From the cell containing the given text, extract its center point as (X, Y) coordinate. 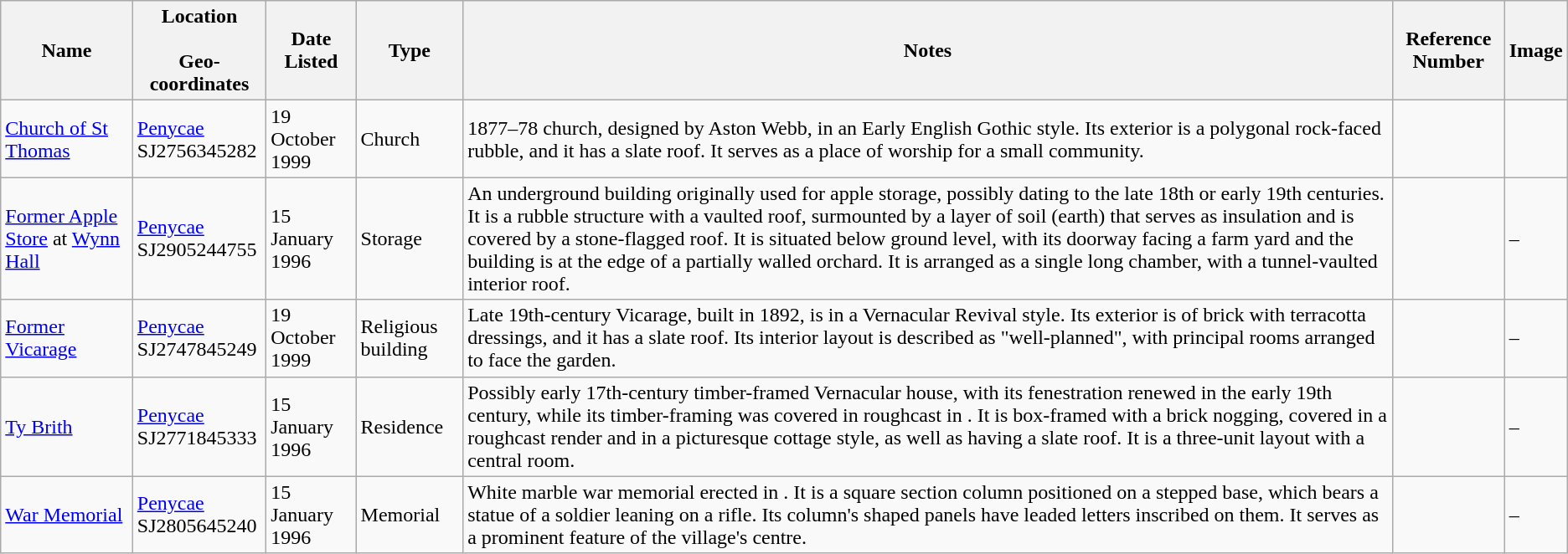
Former Apple Store at Wynn Hall (67, 239)
Reference Number (1448, 50)
Memorial (410, 515)
Date Listed (312, 50)
Type (410, 50)
Ty Brith (67, 427)
Name (67, 50)
PenycaeSJ2905244755 (199, 239)
Church (410, 139)
PenycaeSJ2805645240 (199, 515)
LocationGeo-coordinates (199, 50)
Storage (410, 239)
Former Vicarage (67, 338)
Religious building (410, 338)
War Memorial (67, 515)
Notes (928, 50)
Church of St Thomas (67, 139)
PenycaeSJ2747845249 (199, 338)
Residence (410, 427)
Image (1536, 50)
PenycaeSJ2756345282 (199, 139)
PenycaeSJ2771845333 (199, 427)
